Locate the cell with the specified text and output its (X, Y) center coordinate. 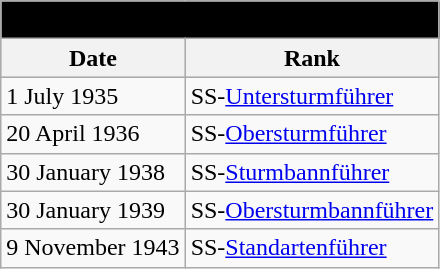
SS-Sturmbannführer (312, 172)
Date (93, 58)
1 July 1935 (93, 96)
20 April 1936 (93, 134)
30 January 1938 (93, 172)
9 November 1943 (93, 248)
SS-Untersturmführer (312, 96)
SS-Obersturmführer (312, 134)
Kaindl's Military Promotions (220, 20)
SS-Standartenführer (312, 248)
30 January 1939 (93, 210)
Rank (312, 58)
SS-Obersturmbannführer (312, 210)
